Extract the [X, Y] coordinate from the center of the cell holding the provided text.  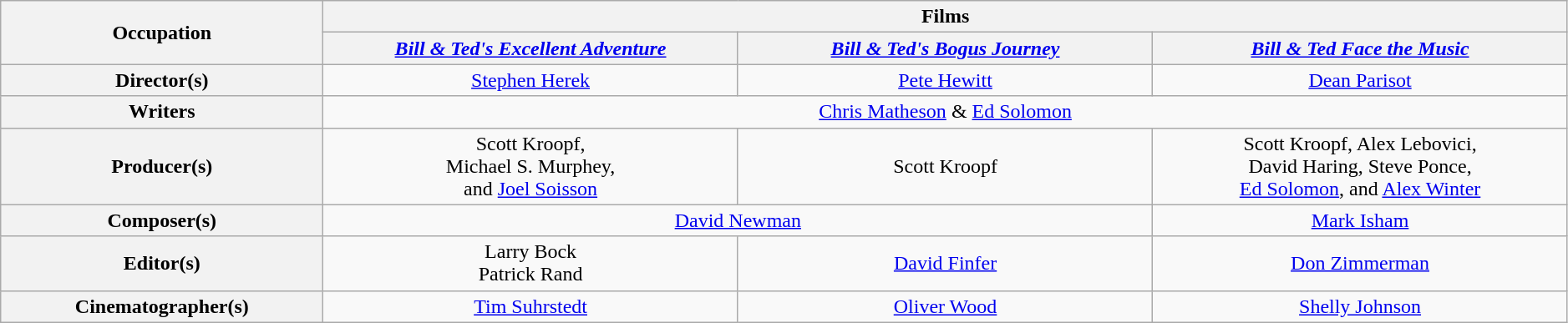
Scott Kroopf,Michael S. Murphey,and Joel Soisson [530, 166]
Cinematographer(s) [162, 306]
Films [946, 17]
Tim Suhrstedt [530, 306]
Bill & Ted's Bogus Journey [945, 48]
Chris Matheson & Ed Solomon [946, 112]
David Finfer [945, 264]
Writers [162, 112]
Director(s) [162, 80]
Producer(s) [162, 166]
David Newman [738, 220]
Larry BockPatrick Rand [530, 264]
Scott Kroopf, Alex Lebovici,David Haring, Steve Ponce,Ed Solomon, and Alex Winter [1360, 166]
Shelly Johnson [1360, 306]
Don Zimmerman [1360, 264]
Occupation [162, 33]
Oliver Wood [945, 306]
Editor(s) [162, 264]
Pete Hewitt [945, 80]
Bill & Ted's Excellent Adventure [530, 48]
Bill & Ted Face the Music [1360, 48]
Dean Parisot [1360, 80]
Stephen Herek [530, 80]
Composer(s) [162, 220]
Mark Isham [1360, 220]
Scott Kroopf [945, 166]
